Provide the (x, y) coordinate of the cell's center where the given text is located.  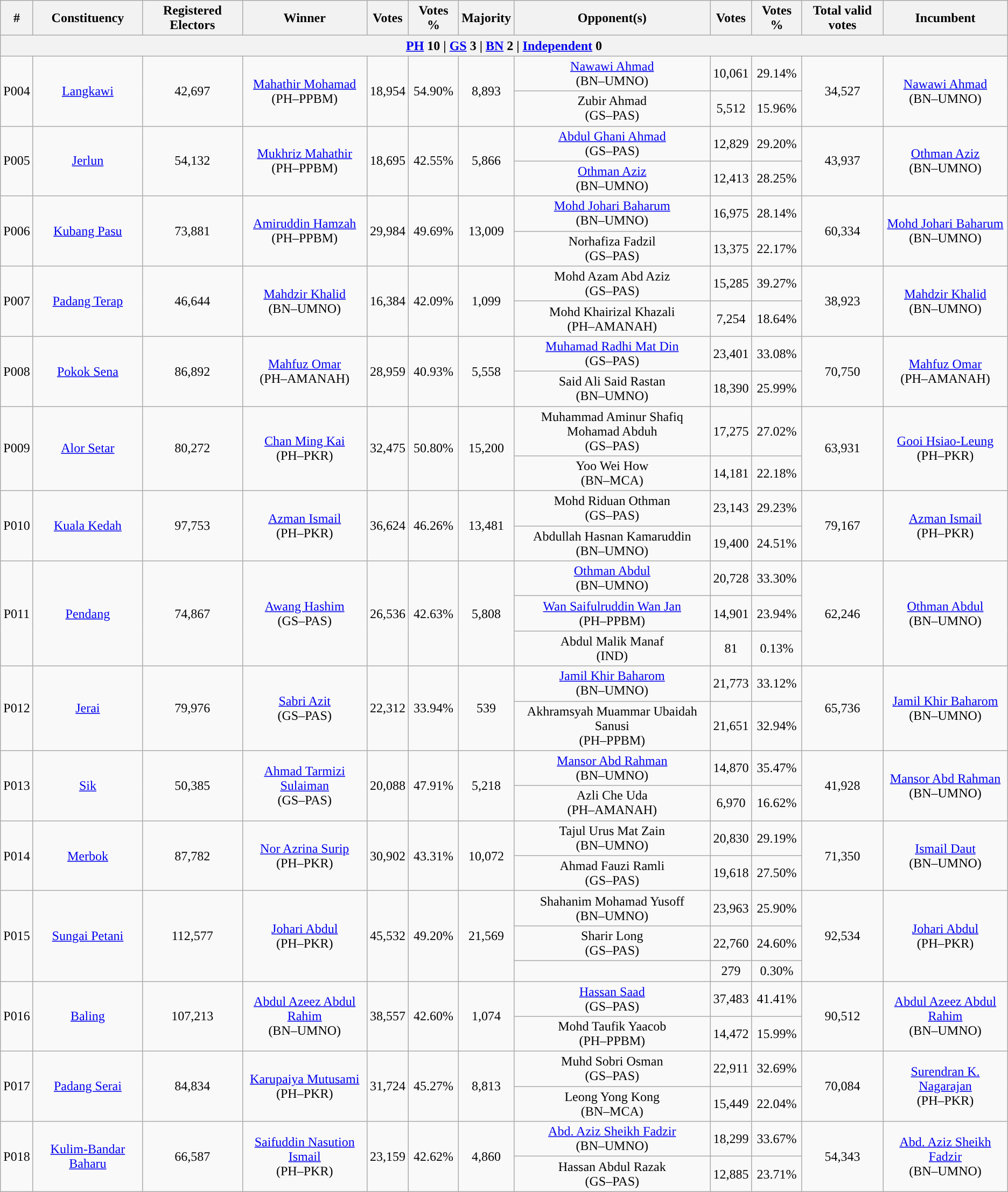
Baling (87, 1016)
79,976 (193, 709)
Sharir Long(GS–PAS) (612, 943)
36,624 (388, 526)
Sungai Petani (87, 936)
41,928 (842, 786)
Chan Ming Kai(PH–PKR) (305, 448)
Ahmad Fauzi Ramli(GS–PAS) (612, 873)
Kubang Pasu (87, 231)
10,072 (487, 856)
Abdul Malik Manaf(IND) (612, 648)
22,312 (388, 709)
38,923 (842, 301)
12,829 (731, 143)
46,644 (193, 301)
84,834 (193, 1086)
23.71% (776, 1174)
19,618 (731, 873)
74,867 (193, 614)
P006 (17, 231)
37,483 (731, 998)
0.30% (776, 971)
50,385 (193, 786)
43.31% (433, 856)
54.90% (433, 91)
18,390 (731, 389)
0.13% (776, 648)
Langkawi (87, 91)
15.96% (776, 109)
22.17% (776, 249)
Abdullah Hasnan Kamaruddin(BN–UMNO) (612, 544)
Constituency (87, 18)
Pendang (87, 614)
22,911 (731, 1069)
Karupaiya Mutusami(PH–PKR) (305, 1086)
Padang Serai (87, 1086)
P005 (17, 161)
Mukhriz Mahathir(PH–PPBM) (305, 161)
Ismail Daut(BN–UMNO) (946, 856)
70,084 (842, 1086)
P018 (17, 1156)
13,375 (731, 249)
40.93% (433, 371)
22.04% (776, 1104)
Awang Hashim(GS–PAS) (305, 614)
Alor Setar (87, 448)
Majority (487, 18)
Kulim-Bandar Baharu (87, 1156)
P014 (17, 856)
90,512 (842, 1016)
47.91% (433, 786)
22,760 (731, 943)
42,697 (193, 91)
19,400 (731, 544)
42.09% (433, 301)
Zubir Ahmad(GS–PAS) (612, 109)
45.27% (433, 1086)
112,577 (193, 936)
31,724 (388, 1086)
Incumbent (946, 18)
Ahmad Tarmizi Sulaiman(GS–PAS) (305, 786)
12,885 (731, 1174)
Gooi Hsiao-Leung(PH–PKR) (946, 448)
5,866 (487, 161)
Muhammad Aminur Shafiq Mohamad Abduh(GS–PAS) (612, 431)
4,860 (487, 1156)
29.20% (776, 143)
Opponent(s) (612, 18)
24.60% (776, 943)
Mohd Azam Abd Aziz(GS–PAS) (612, 283)
23,963 (731, 908)
P010 (17, 526)
Registered Electors (193, 18)
20,830 (731, 838)
Yoo Wei How(BN–MCA) (612, 474)
87,782 (193, 856)
8,813 (487, 1086)
Said Ali Said Rastan(BN–UMNO) (612, 389)
41.41% (776, 998)
P011 (17, 614)
43,937 (842, 161)
28.25% (776, 179)
73,881 (193, 231)
P017 (17, 1086)
Kuala Kedah (87, 526)
Jerai (87, 709)
1,074 (487, 1016)
29,984 (388, 231)
71,350 (842, 856)
15,449 (731, 1104)
66,587 (193, 1156)
42.55% (433, 161)
107,213 (193, 1016)
P004 (17, 91)
46.26% (433, 526)
65,736 (842, 709)
10,061 (731, 73)
5,218 (487, 786)
24.51% (776, 544)
5,512 (731, 109)
8,893 (487, 91)
P016 (17, 1016)
60,334 (842, 231)
33.12% (776, 684)
Surendran K. Nagarajan(PH–PKR) (946, 1086)
279 (731, 971)
Sik (87, 786)
14,181 (731, 474)
Akhramsyah Muammar Ubaidah Sanusi(PH–PPBM) (612, 726)
81 (731, 648)
Nor Azrina Surip(PH–PKR) (305, 856)
15,285 (731, 283)
21,569 (487, 936)
5,558 (487, 371)
18,695 (388, 161)
42.63% (433, 614)
18.64% (776, 319)
P012 (17, 709)
50.80% (433, 448)
Sabri Azit(GS–PAS) (305, 709)
Padang Terap (87, 301)
17,275 (731, 431)
16,384 (388, 301)
92,534 (842, 936)
32.69% (776, 1069)
Norhafiza Fadzil(GS–PAS) (612, 249)
30,902 (388, 856)
Muhamad Radhi Mat Din(GS–PAS) (612, 353)
16.62% (776, 803)
P009 (17, 448)
1,099 (487, 301)
33.08% (776, 353)
23,143 (731, 508)
38,557 (388, 1016)
Amiruddin Hamzah(PH–PPBM) (305, 231)
Mohd Khairizal Khazali(PH–AMANAH) (612, 319)
18,954 (388, 91)
26,536 (388, 614)
86,892 (193, 371)
27.02% (776, 431)
15.99% (776, 1034)
42.62% (433, 1156)
23.94% (776, 614)
42.60% (433, 1016)
P015 (17, 936)
54,343 (842, 1156)
21,651 (731, 726)
16,975 (731, 213)
28.14% (776, 213)
62,246 (842, 614)
Merbok (87, 856)
49.20% (433, 936)
20,728 (731, 578)
20,088 (388, 786)
Hassan Abdul Razak(GS–PAS) (612, 1174)
Pokok Sena (87, 371)
14,870 (731, 768)
23,401 (731, 353)
6,970 (731, 803)
PH 10 | GS 3 | BN 2 | Independent 0 (504, 46)
Mahathir Mohamad(PH–PPBM) (305, 91)
25.99% (776, 389)
Mohd Riduan Othman(GS–PAS) (612, 508)
80,272 (193, 448)
Shahanim Mohamad Yusoff(BN–UMNO) (612, 908)
Total valid votes (842, 18)
18,299 (731, 1139)
Tajul Urus Mat Zain(BN–UMNO) (612, 838)
32,475 (388, 448)
5,808 (487, 614)
Azli Che Uda(PH–AMANAH) (612, 803)
P013 (17, 786)
P007 (17, 301)
Muhd Sobri Osman(GS–PAS) (612, 1069)
79,167 (842, 526)
21,773 (731, 684)
Saifuddin Nasution Ismail(PH–PKR) (305, 1156)
54,132 (193, 161)
7,254 (731, 319)
70,750 (842, 371)
29.23% (776, 508)
63,931 (842, 448)
23,159 (388, 1156)
33.67% (776, 1139)
14,901 (731, 614)
Mohd Taufik Yaacob(PH–PPBM) (612, 1034)
97,753 (193, 526)
P008 (17, 371)
Jerlun (87, 161)
49.69% (433, 231)
# (17, 18)
28,959 (388, 371)
22.18% (776, 474)
45,532 (388, 936)
27.50% (776, 873)
15,200 (487, 448)
Wan Saifulruddin Wan Jan(PH–PPBM) (612, 614)
32.94% (776, 726)
35.47% (776, 768)
29.19% (776, 838)
Hassan Saad(GS–PAS) (612, 998)
33.94% (433, 709)
Winner (305, 18)
Abdul Ghani Ahmad(GS–PAS) (612, 143)
Leong Yong Kong(BN–MCA) (612, 1104)
39.27% (776, 283)
14,472 (731, 1034)
13,481 (487, 526)
539 (487, 709)
12,413 (731, 179)
29.14% (776, 73)
25.90% (776, 908)
34,527 (842, 91)
33.30% (776, 578)
13,009 (487, 231)
